Identify which cell holds the provided text, then report its (X, Y) central coordinate. 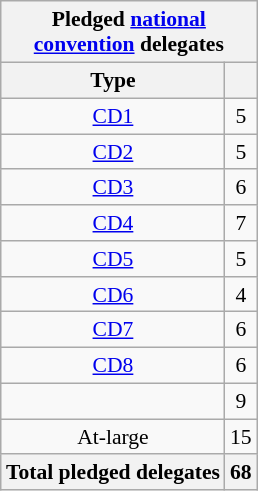
At-large (113, 437)
Total pledged delegates (113, 472)
CD6 (113, 294)
CD2 (113, 152)
CD5 (113, 259)
68 (241, 472)
CD8 (113, 365)
CD3 (113, 187)
CD7 (113, 330)
15 (241, 437)
CD4 (113, 223)
Type (113, 80)
7 (241, 223)
Pledged nationalconvention delegates (129, 32)
CD1 (113, 116)
9 (241, 401)
4 (241, 294)
